Determine the (x, y) coordinate at the center of the cell enclosing the given text.  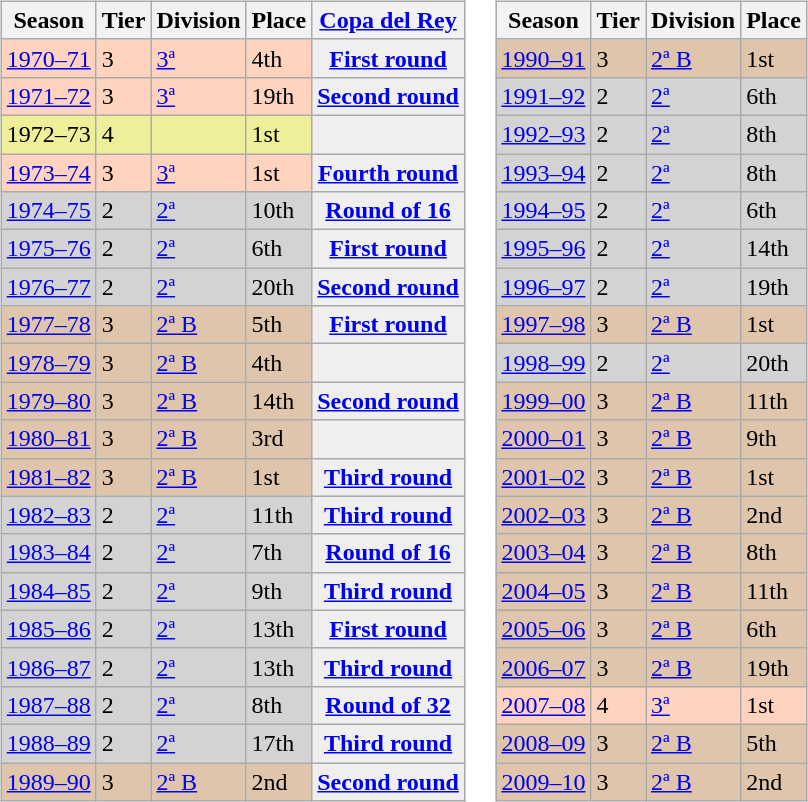
1990–91 (544, 58)
1999–00 (544, 401)
1978–79 (48, 363)
1983–84 (48, 553)
1987–88 (48, 705)
Copa del Rey (388, 20)
2001–02 (544, 477)
1976–77 (48, 287)
17th (279, 743)
2009–10 (544, 781)
1979–80 (48, 401)
1971–72 (48, 96)
1972–73 (48, 134)
Fourth round (388, 173)
2000–01 (544, 439)
1977–78 (48, 325)
1991–92 (544, 96)
2007–08 (544, 705)
1985–86 (48, 629)
Round of 32 (388, 705)
1988–89 (48, 743)
1980–81 (48, 439)
2004–05 (544, 591)
10th (279, 211)
1984–85 (48, 591)
1997–98 (544, 325)
2006–07 (544, 667)
3rd (279, 439)
1981–82 (48, 477)
1992–93 (544, 134)
1974–75 (48, 211)
2008–09 (544, 743)
2002–03 (544, 515)
1973–74 (48, 173)
1986–87 (48, 667)
1970–71 (48, 58)
1996–97 (544, 287)
2005–06 (544, 629)
1975–76 (48, 249)
1994–95 (544, 211)
1982–83 (48, 515)
1998–99 (544, 363)
2003–04 (544, 553)
1995–96 (544, 249)
7th (279, 553)
1993–94 (544, 173)
1989–90 (48, 781)
